Search for the cell housing the specified text and yield its (x, y) center coordinate. 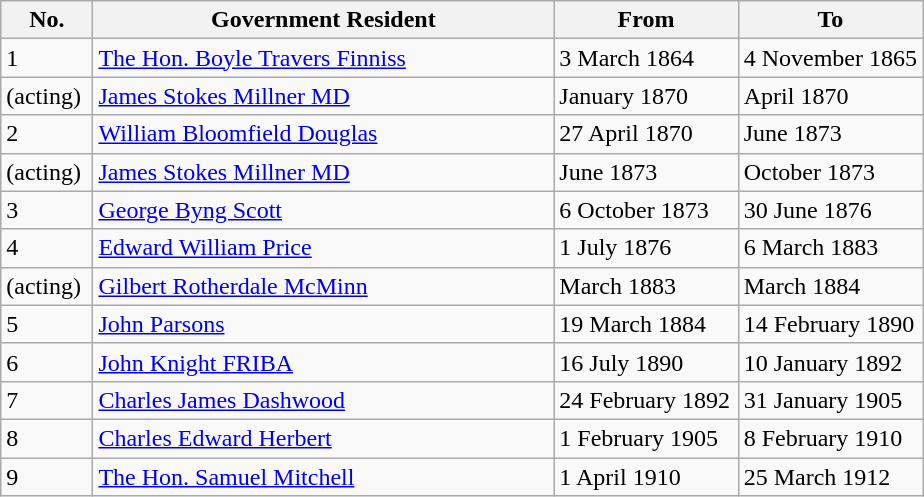
The Hon. Boyle Travers Finniss (324, 58)
Charles Edward Herbert (324, 438)
7 (47, 400)
6 (47, 362)
8 February 1910 (830, 438)
24 February 1892 (646, 400)
1 April 1910 (646, 477)
5 (47, 324)
27 April 1870 (646, 134)
9 (47, 477)
John Knight FRIBA (324, 362)
3 March 1864 (646, 58)
3 (47, 210)
March 1884 (830, 286)
8 (47, 438)
1 February 1905 (646, 438)
Gilbert Rotherdale McMinn (324, 286)
1 (47, 58)
Government Resident (324, 20)
Edward William Price (324, 248)
October 1873 (830, 172)
From (646, 20)
1 July 1876 (646, 248)
10 January 1892 (830, 362)
25 March 1912 (830, 477)
The Hon. Samuel Mitchell (324, 477)
Charles James Dashwood (324, 400)
William Bloomfield Douglas (324, 134)
16 July 1890 (646, 362)
George Byng Scott (324, 210)
No. (47, 20)
6 March 1883 (830, 248)
19 March 1884 (646, 324)
6 October 1873 (646, 210)
4 November 1865 (830, 58)
2 (47, 134)
31 January 1905 (830, 400)
March 1883 (646, 286)
April 1870 (830, 96)
14 February 1890 (830, 324)
4 (47, 248)
John Parsons (324, 324)
30 June 1876 (830, 210)
January 1870 (646, 96)
To (830, 20)
